From the cell containing the given text, extract its center point as (x, y) coordinate. 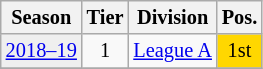
Season (42, 17)
Division (172, 17)
Pos. (240, 17)
Tier (106, 17)
League A (172, 51)
2018–19 (42, 51)
1 (106, 51)
1st (240, 51)
